Return [x, y] of the center of cell containing provided text 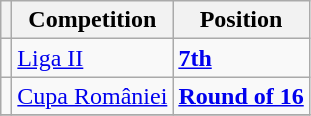
Competition [92, 20]
Position [241, 20]
Cupa României [92, 96]
7th [241, 58]
Liga II [92, 58]
Round of 16 [241, 96]
